Return the [x, y] coordinate for the center point of the cell that contains the specified text.  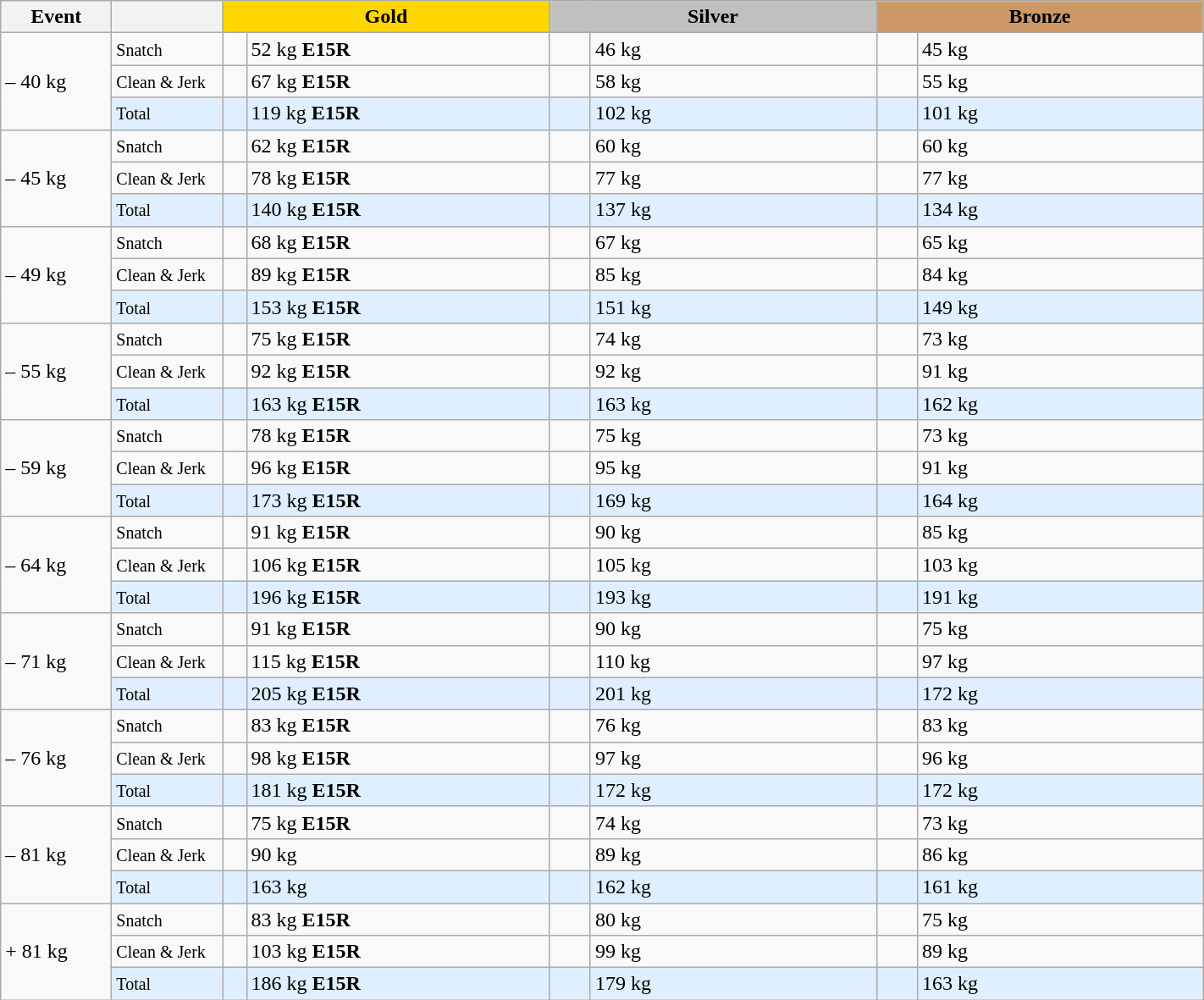
46 kg [733, 49]
– 45 kg [56, 178]
62 kg E15R [398, 146]
99 kg [733, 952]
– 76 kg [56, 758]
179 kg [733, 984]
106 kg E15R [398, 565]
105 kg [733, 565]
149 kg [1060, 307]
140 kg E15R [398, 210]
Event [56, 17]
58 kg [733, 81]
Bronze [1040, 17]
115 kg E15R [398, 661]
196 kg E15R [398, 597]
119 kg E15R [398, 113]
Gold [386, 17]
65 kg [1060, 242]
161 kg [1060, 887]
101 kg [1060, 113]
181 kg E15R [398, 790]
76 kg [733, 726]
52 kg E15R [398, 49]
– 40 kg [56, 81]
96 kg [1060, 758]
163 kg E15R [398, 404]
186 kg E15R [398, 984]
110 kg [733, 661]
102 kg [733, 113]
86 kg [1060, 854]
96 kg E15R [398, 468]
153 kg E15R [398, 307]
151 kg [733, 307]
92 kg [733, 371]
103 kg [1060, 565]
98 kg E15R [398, 758]
173 kg E15R [398, 500]
67 kg E15R [398, 81]
– 81 kg [56, 854]
Silver [713, 17]
137 kg [733, 210]
193 kg [733, 597]
164 kg [1060, 500]
92 kg E15R [398, 371]
205 kg E15R [398, 693]
103 kg E15R [398, 952]
– 59 kg [56, 468]
134 kg [1060, 210]
201 kg [733, 693]
80 kg [733, 919]
– 49 kg [56, 274]
84 kg [1060, 274]
– 55 kg [56, 371]
83 kg [1060, 726]
– 64 kg [56, 565]
95 kg [733, 468]
169 kg [733, 500]
68 kg E15R [398, 242]
+ 81 kg [56, 951]
45 kg [1060, 49]
89 kg E15R [398, 274]
191 kg [1060, 597]
– 71 kg [56, 661]
67 kg [733, 242]
55 kg [1060, 81]
